From the cell containing the given text, extract its center point as [X, Y] coordinate. 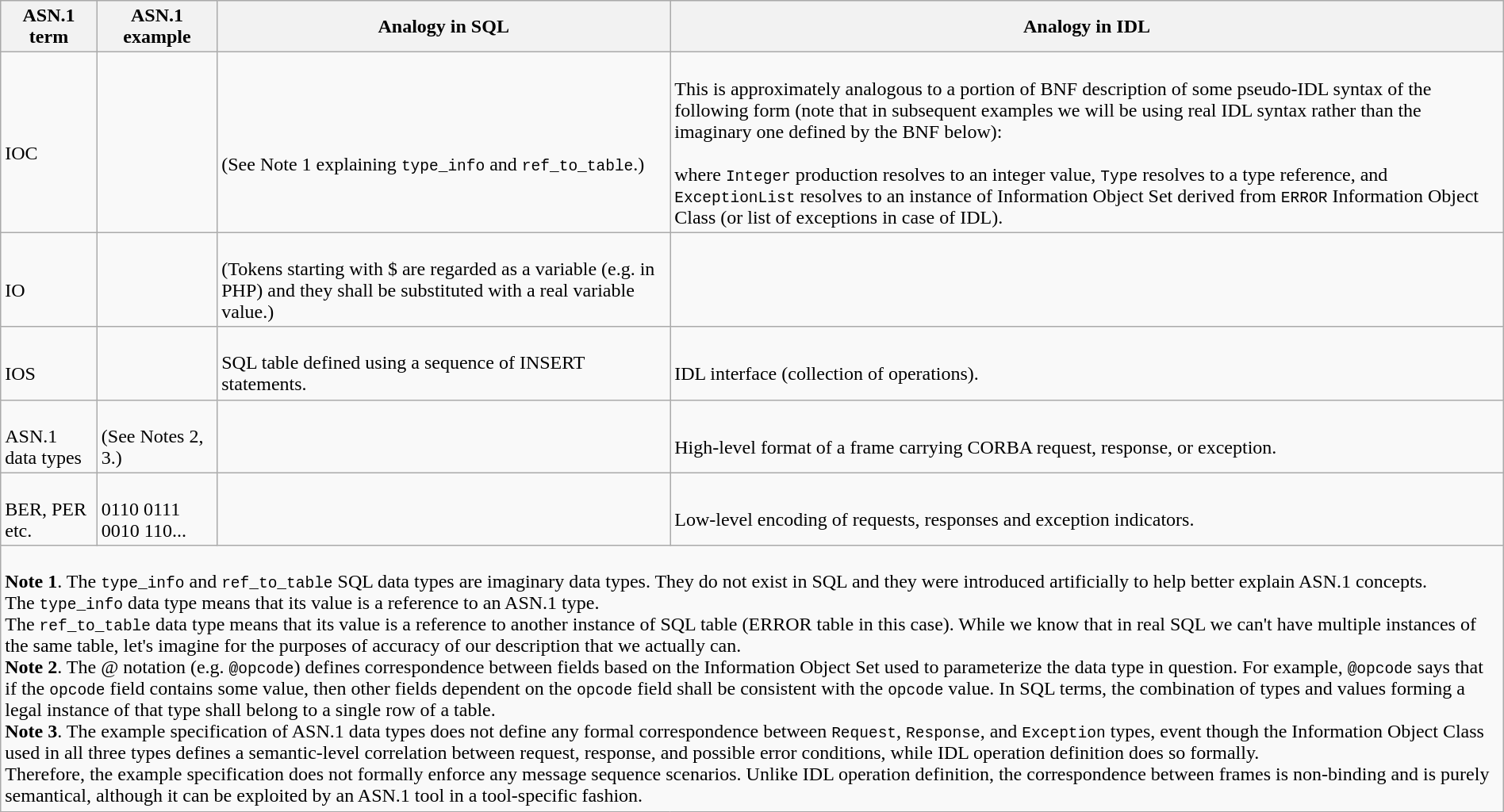
IOS [49, 363]
BER, PER etc. [49, 509]
Low-level encoding of requests, responses and exception indicators. [1087, 509]
SQL table defined using a sequence of INSERT statements. [444, 363]
ASN.1 example [157, 27]
(See Notes 2, 3.) [157, 436]
IOC [49, 143]
ASN.1 data types [49, 436]
High-level format of a frame carrying CORBA request, response, or exception. [1087, 436]
IO [49, 279]
Analogy in IDL [1087, 27]
Analogy in SQL [444, 27]
ASN.1 term [49, 27]
(Tokens starting with $ are regarded as a variable (e.g. in PHP) and they shall be substituted with a real variable value.) [444, 279]
(See Note 1 explaining type_info and ref_to_table.) [444, 143]
IDL interface (collection of operations). [1087, 363]
0110 0111 0010 110... [157, 509]
